Capture the cell that displays the provided text and extract its [X, Y] central coordinate. 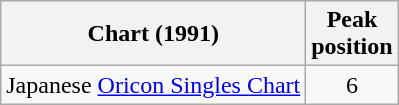
Peakposition [352, 34]
Chart (1991) [154, 34]
6 [352, 85]
Japanese Oricon Singles Chart [154, 85]
